Extract the [x, y] coordinate from the center of the cell holding the provided text.  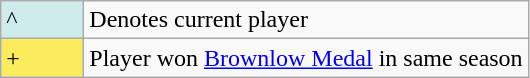
Denotes current player [306, 20]
^ [42, 20]
+ [42, 58]
Player won Brownlow Medal in same season [306, 58]
